Extract the (X, Y) coordinate from the center of the cell holding the provided text.  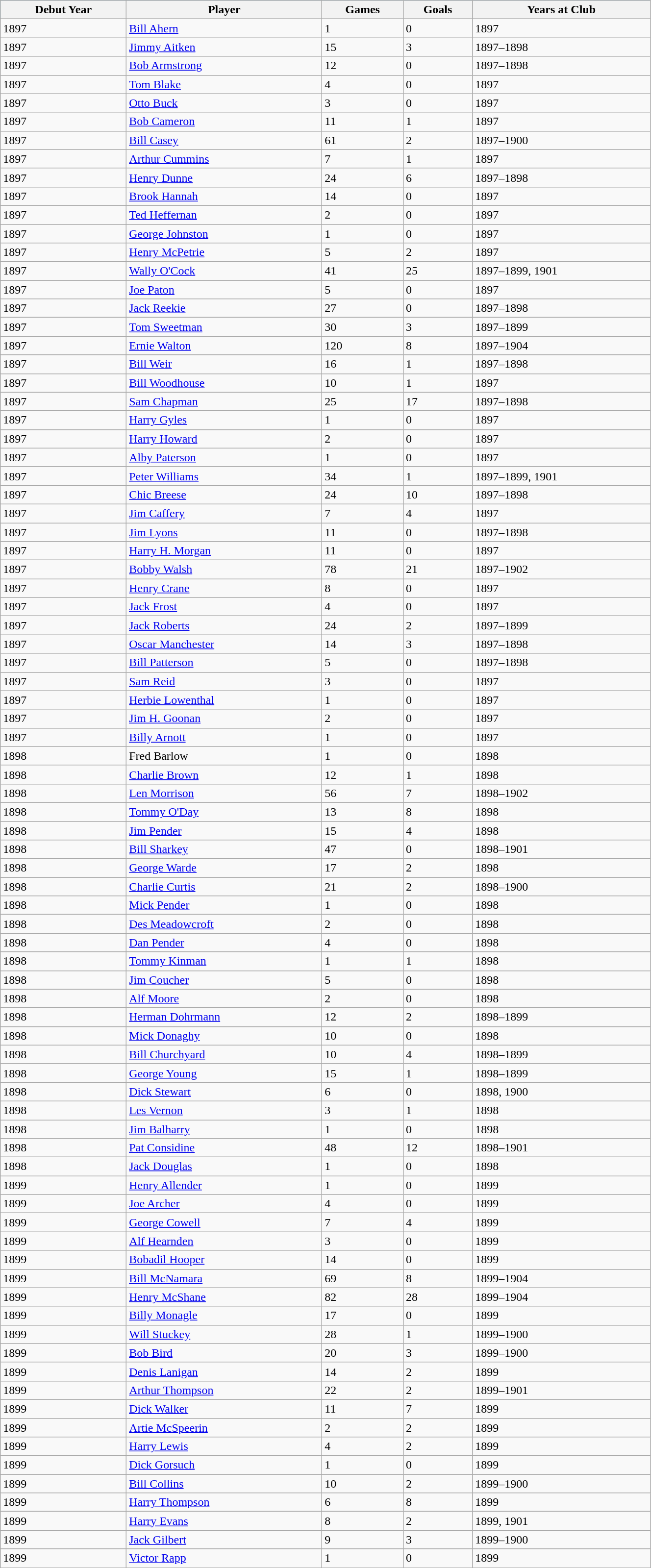
82 (363, 1297)
16 (363, 364)
George Warde (225, 868)
Goals (437, 10)
Billy Arnott (225, 737)
Bill McNamara (225, 1278)
Billy Monagle (225, 1316)
61 (363, 140)
Jack Frost (225, 607)
Arthur Cummins (225, 159)
Bill Patterson (225, 663)
Ted Heffernan (225, 215)
Mick Pender (225, 905)
Jim Caffery (225, 513)
Tom Blake (225, 84)
Otto Buck (225, 103)
Tommy O'Day (225, 812)
Games (363, 10)
Oscar Manchester (225, 644)
47 (363, 849)
Harry Lewis (225, 1446)
George Johnston (225, 234)
Harry H. Morgan (225, 551)
Bill Woodhouse (225, 383)
Debut Year (64, 10)
Harry Thompson (225, 1502)
Jim Coucher (225, 980)
Charlie Brown (225, 774)
Alf Hearnden (225, 1241)
Alf Moore (225, 998)
1897–1904 (562, 346)
Dick Gorsuch (225, 1465)
Alby Paterson (225, 457)
Chic Breese (225, 495)
Jack Roberts (225, 625)
Wally O'Cock (225, 271)
1897–1900 (562, 140)
30 (363, 327)
Herman Dohrmann (225, 1017)
Sam Chapman (225, 401)
Denis Lanigan (225, 1371)
1898–1900 (562, 887)
Jim Lyons (225, 532)
20 (363, 1353)
Brook Hannah (225, 196)
Dick Walker (225, 1409)
56 (363, 793)
Years at Club (562, 10)
Bob Cameron (225, 122)
1899, 1901 (562, 1521)
Mick Donaghy (225, 1036)
Bill Weir (225, 364)
Bill Sharkey (225, 849)
Jim Balharry (225, 1129)
Artie McSpeerin (225, 1428)
Bobby Walsh (225, 570)
27 (363, 308)
Bill Casey (225, 140)
Dick Stewart (225, 1092)
Ernie Walton (225, 346)
Harry Gyles (225, 420)
69 (363, 1278)
Arthur Thompson (225, 1390)
Charlie Curtis (225, 887)
Henry Allender (225, 1185)
Henry Dunne (225, 177)
Herbie Lowenthal (225, 700)
1897–1902 (562, 570)
1898, 1900 (562, 1092)
9 (363, 1540)
1899–1901 (562, 1390)
Henry McPetrie (225, 252)
Joe Paton (225, 290)
34 (363, 476)
Henry McShane (225, 1297)
Harry Evans (225, 1521)
Bill Churchyard (225, 1054)
Tommy Kinman (225, 961)
Jim H. Goonan (225, 719)
Sam Reid (225, 681)
Pat Considine (225, 1148)
Jim Pender (225, 831)
Len Morrison (225, 793)
Victor Rapp (225, 1558)
Joe Archer (225, 1204)
1898–1902 (562, 793)
Peter Williams (225, 476)
Bobadil Hooper (225, 1260)
George Young (225, 1073)
78 (363, 570)
Harry Howard (225, 439)
Player (225, 10)
Jack Douglas (225, 1167)
Bob Armstrong (225, 66)
22 (363, 1390)
Bill Ahern (225, 28)
Tom Sweetman (225, 327)
Les Vernon (225, 1110)
13 (363, 812)
Jimmy Aitken (225, 47)
Fred Barlow (225, 756)
George Cowell (225, 1222)
Jack Reekie (225, 308)
120 (363, 346)
48 (363, 1148)
Dan Pender (225, 943)
41 (363, 271)
Bill Collins (225, 1484)
Bob Bird (225, 1353)
Henry Crane (225, 588)
Will Stuckey (225, 1334)
Jack Gilbert (225, 1540)
Des Meadowcroft (225, 924)
